Determine the [X, Y] coordinate at the center of the cell enclosing the given text.  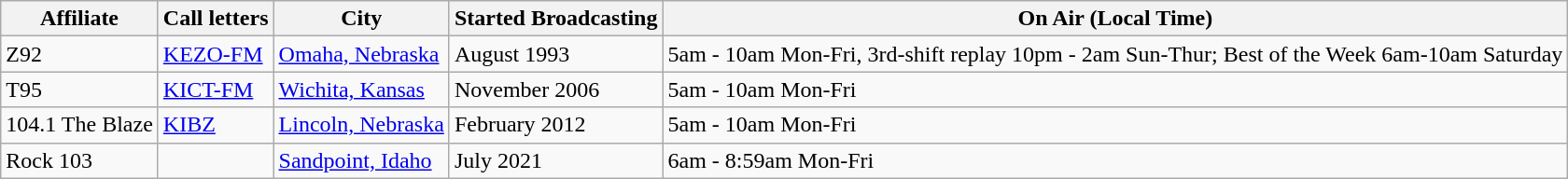
Wichita, Kansas [361, 89]
On Air (Local Time) [1115, 19]
104.1 The Blaze [80, 125]
Rock 103 [80, 160]
July 2021 [556, 160]
Z92 [80, 54]
November 2006 [556, 89]
City [361, 19]
Call letters [216, 19]
KICT-FM [216, 89]
T95 [80, 89]
5am - 10am Mon-Fri, 3rd-shift replay 10pm - 2am Sun-Thur; Best of the Week 6am-10am Saturday [1115, 54]
Affiliate [80, 19]
KIBZ [216, 125]
Omaha, Nebraska [361, 54]
Sandpoint, Idaho [361, 160]
6am - 8:59am Mon-Fri [1115, 160]
August 1993 [556, 54]
Started Broadcasting [556, 19]
February 2012 [556, 125]
Lincoln, Nebraska [361, 125]
KEZO-FM [216, 54]
